Extract the [X, Y] coordinate from the center of the cell holding the provided text.  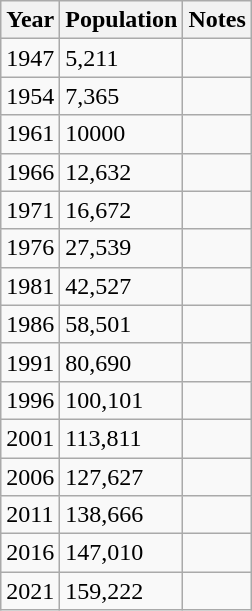
2016 [30, 553]
Notes [217, 20]
159,222 [122, 591]
1991 [30, 362]
138,666 [122, 515]
27,539 [122, 248]
1981 [30, 286]
1976 [30, 248]
1966 [30, 172]
2006 [30, 477]
147,010 [122, 553]
100,101 [122, 400]
127,627 [122, 477]
Year [30, 20]
7,365 [122, 96]
113,811 [122, 438]
1971 [30, 210]
1961 [30, 134]
2011 [30, 515]
1986 [30, 324]
1996 [30, 400]
80,690 [122, 362]
5,211 [122, 58]
10000 [122, 134]
58,501 [122, 324]
16,672 [122, 210]
Population [122, 20]
1954 [30, 96]
2001 [30, 438]
42,527 [122, 286]
1947 [30, 58]
2021 [30, 591]
12,632 [122, 172]
